Output the [X, Y] coordinate of the center of the cell containing the given text.  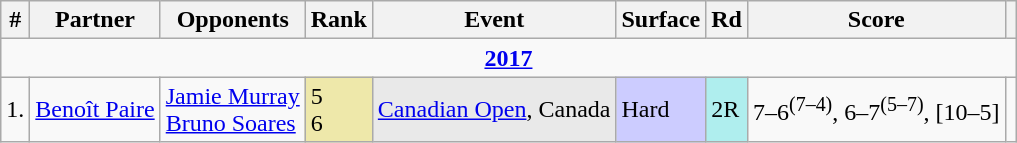
Canadian Open, Canada [494, 110]
Partner [95, 20]
Opponents [232, 20]
Benoît Paire [95, 110]
1. [16, 110]
Event [494, 20]
Rank [338, 20]
2017 [508, 58]
7–6(7–4), 6–7(5–7), [10–5] [876, 110]
# [16, 20]
Score [876, 20]
2R [727, 110]
Rd [727, 20]
5 6 [338, 110]
Jamie Murray Bruno Soares [232, 110]
Hard [661, 110]
Surface [661, 20]
